Output the [X, Y] coordinate of the center of the cell containing the given text.  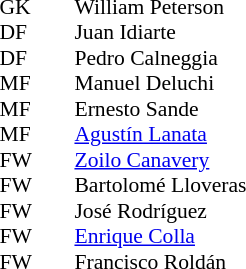
Pedro Calneggia [160, 58]
Agustín Lanata [160, 135]
Juan Idiarte [160, 33]
Bartolomé Lloveras [160, 185]
Zoilo Canavery [160, 160]
Manuel Deluchi [160, 83]
Ernesto Sande [160, 109]
José Rodríguez [160, 211]
Enrique Colla [160, 237]
